Provide the (X, Y) coordinate of the cell's center where the given text is located.  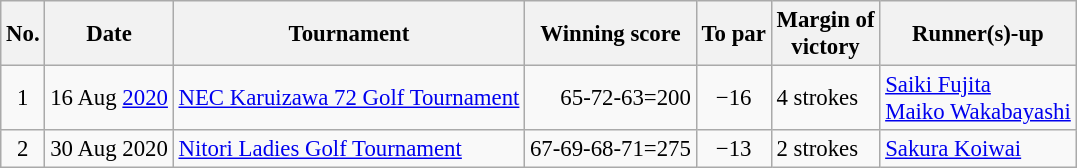
4 strokes (826, 98)
Sakura Koiwai (978, 149)
2 strokes (826, 149)
To par (734, 34)
Tournament (348, 34)
65-72-63=200 (611, 98)
Saiki Fujita Maiko Wakabayashi (978, 98)
Date (109, 34)
−13 (734, 149)
NEC Karuizawa 72 Golf Tournament (348, 98)
67-69-68-71=275 (611, 149)
−16 (734, 98)
16 Aug 2020 (109, 98)
Margin ofvictory (826, 34)
Winning score (611, 34)
No. (23, 34)
Runner(s)-up (978, 34)
Nitori Ladies Golf Tournament (348, 149)
1 (23, 98)
30 Aug 2020 (109, 149)
2 (23, 149)
